Determine the [X, Y] coordinate at the center of the cell enclosing the given text.  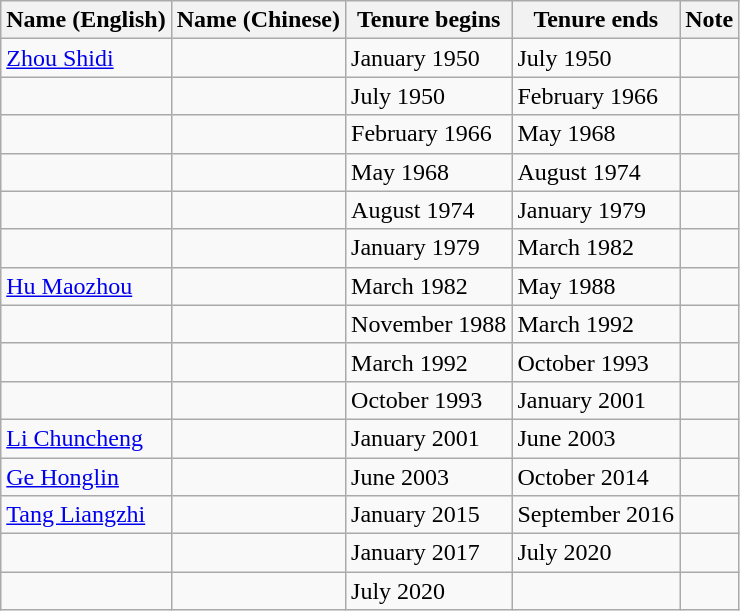
Tang Liangzhi [86, 515]
September 2016 [596, 515]
Li Chuncheng [86, 438]
Note [710, 20]
Ge Honglin [86, 477]
October 2014 [596, 477]
Hu Maozhou [86, 286]
Tenure ends [596, 20]
January 1950 [429, 58]
Zhou Shidi [86, 58]
November 1988 [429, 324]
May 1988 [596, 286]
Name (Chinese) [258, 20]
January 2017 [429, 553]
Tenure begins [429, 20]
Name (English) [86, 20]
January 2015 [429, 515]
